Capture the cell that displays the provided text and extract its (X, Y) central coordinate. 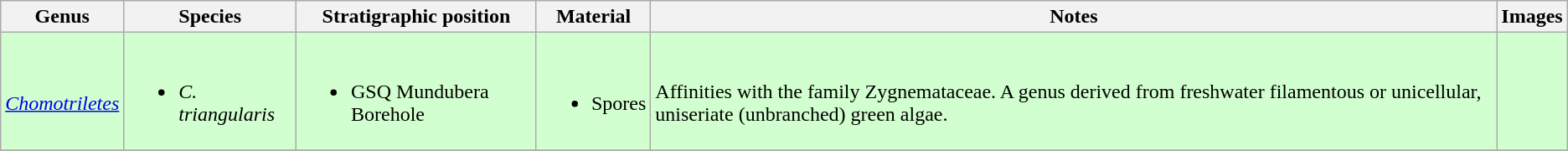
Affinities with the family Zygnemataceae. A genus derived from freshwater filamentous or unicellular, uniseriate (unbranched) green algae. (1074, 91)
Stratigraphic position (415, 17)
Spores (593, 91)
GSQ Mundubera Borehole (415, 91)
Images (1532, 17)
Species (210, 17)
Genus (62, 17)
C. triangularis (210, 91)
Material (593, 17)
Notes (1074, 17)
Chomotriletes (62, 91)
